Find where the given text appears and provide that cell's center as [X, Y] coordinate. 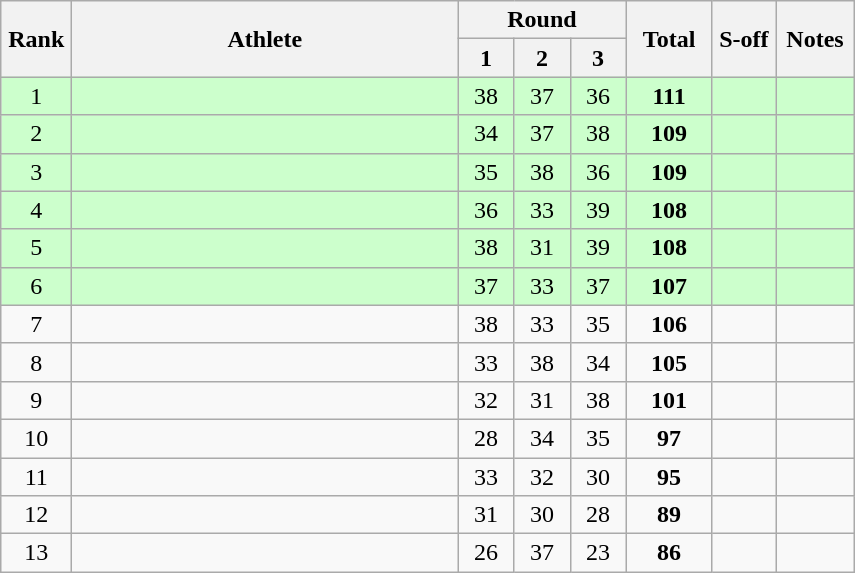
Athlete [265, 39]
23 [598, 553]
111 [669, 96]
5 [36, 248]
107 [669, 286]
4 [36, 210]
8 [36, 362]
6 [36, 286]
101 [669, 400]
26 [486, 553]
89 [669, 515]
95 [669, 477]
97 [669, 438]
11 [36, 477]
Rank [36, 39]
S-off [744, 39]
10 [36, 438]
12 [36, 515]
Notes [816, 39]
106 [669, 324]
7 [36, 324]
Total [669, 39]
13 [36, 553]
9 [36, 400]
105 [669, 362]
Round [542, 20]
86 [669, 553]
